Return (X, Y) of the center of cell containing provided text 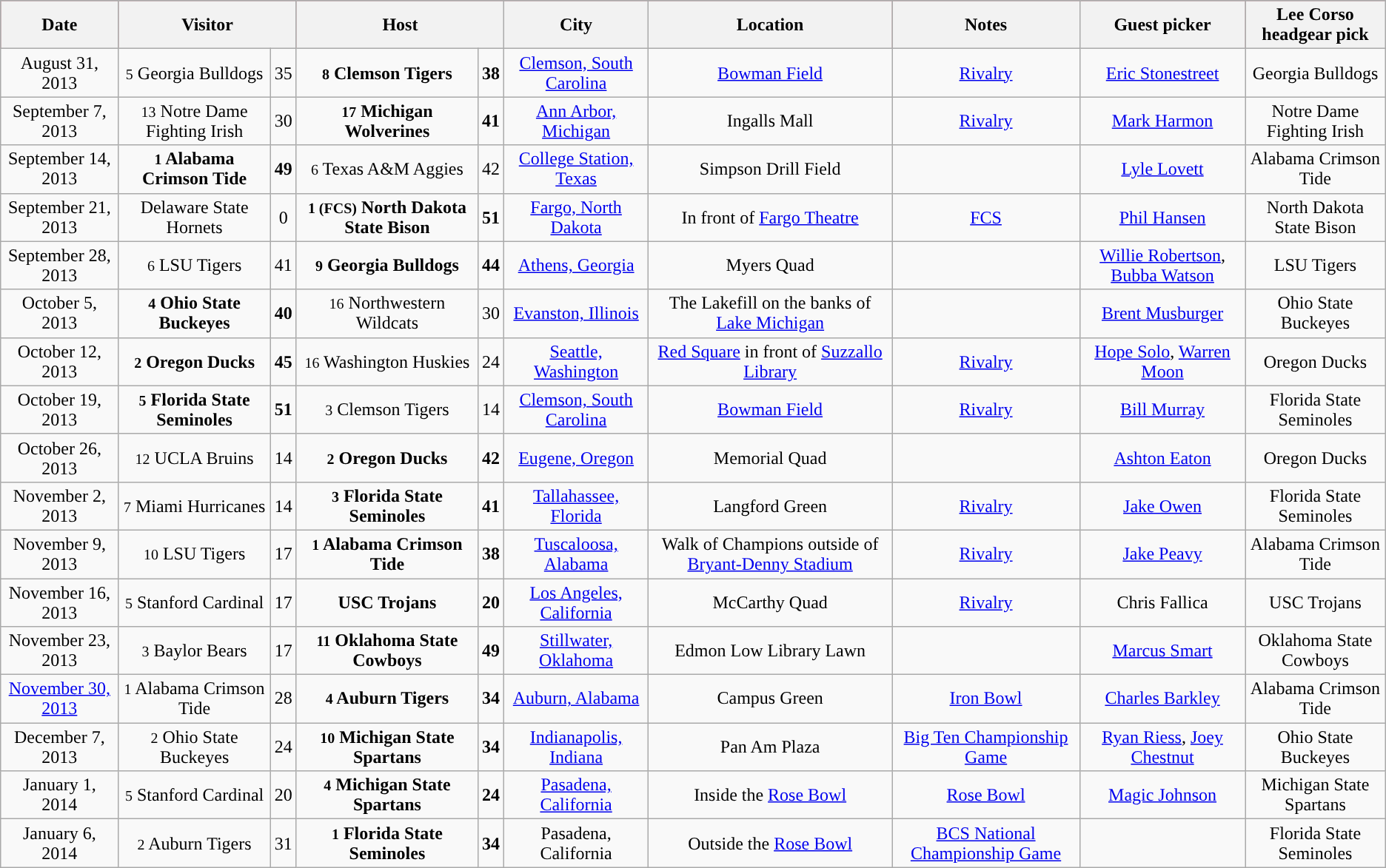
Mark Harmon (1162, 121)
Date (59, 25)
Stillwater, Oklahoma (576, 651)
Magic Johnson (1162, 795)
Evanston, Illinois (576, 314)
Auburn, Alabama (576, 699)
October 26, 2013 (59, 457)
North Dakota State Bison (1316, 218)
October 5, 2013 (59, 314)
Athens, Georgia (576, 265)
Eugene, Oregon (576, 457)
The Lakefill on the banks of Lake Michigan (770, 314)
Langford Green (770, 506)
Jake Owen (1162, 506)
Notes (986, 25)
13 Notre Dame Fighting Irish (194, 121)
Walk of Champions outside of Bryant-Denny Stadium (770, 554)
Inside the Rose Bowl (770, 795)
November 16, 2013 (59, 602)
October 12, 2013 (59, 361)
August 31, 2013 (59, 73)
Oklahoma State Cowboys (1316, 651)
Memorial Quad (770, 457)
Campus Green (770, 699)
0 (283, 218)
Edmon Low Library Lawn (770, 651)
6 Texas A&M Aggies (386, 169)
16 Washington Huskies (386, 361)
Notre Dame Fighting Irish (1316, 121)
5 Georgia Bulldogs (194, 73)
October 19, 2013 (59, 410)
Lee Corso headgear pick (1316, 25)
BCS National Championship Game (986, 844)
28 (283, 699)
Ryan Riess, Joey Chestnut (1162, 747)
Charles Barkley (1162, 699)
Phil Hansen (1162, 218)
16 Northwestern Wildcats (386, 314)
Marcus Smart (1162, 651)
Los Angeles, California (576, 602)
Chris Fallica (1162, 602)
Guest picker (1162, 25)
4 Michigan State Spartans (386, 795)
September 7, 2013 (59, 121)
Willie Robertson, Bubba Watson (1162, 265)
2 Ohio State Buckeyes (194, 747)
3 Baylor Bears (194, 651)
3 Clemson Tigers (386, 410)
17 Michigan Wolverines (386, 121)
45 (283, 361)
January 1, 2014 (59, 795)
McCarthy Quad (770, 602)
Tallahassee, Florida (576, 506)
FCS (986, 218)
Eric Stonestreet (1162, 73)
Bill Murray (1162, 410)
Iron Bowl (986, 699)
8 Clemson Tigers (386, 73)
December 7, 2013 (59, 747)
Seattle, Washington (576, 361)
LSU Tigers (1316, 265)
November 2, 2013 (59, 506)
Michigan State Spartans (1316, 795)
Tuscaloosa, Alabama (576, 554)
2 Auburn Tigers (194, 844)
City (576, 25)
Pan Am Plaza (770, 747)
5 Florida State Seminoles (194, 410)
4 Ohio State Buckeyes (194, 314)
Visitor (207, 25)
Indianapolis, Indiana (576, 747)
Host (400, 25)
11 Oklahoma State Cowboys (386, 651)
Myers Quad (770, 265)
9 Georgia Bulldogs (386, 265)
6 LSU Tigers (194, 265)
In front of Fargo Theatre (770, 218)
Outside the Rose Bowl (770, 844)
College Station, Texas (576, 169)
3 Florida State Seminoles (386, 506)
November 23, 2013 (59, 651)
January 6, 2014 (59, 844)
Delaware State Hornets (194, 218)
10 Michigan State Spartans (386, 747)
7 Miami Hurricanes (194, 506)
1 (FCS) North Dakota State Bison (386, 218)
Georgia Bulldogs (1316, 73)
Location (770, 25)
10 LSU Tigers (194, 554)
31 (283, 844)
4 Auburn Tigers (386, 699)
35 (283, 73)
Rose Bowl (986, 795)
November 30, 2013 (59, 699)
September 21, 2013 (59, 218)
Big Ten Championship Game (986, 747)
Jake Peavy (1162, 554)
September 14, 2013 (59, 169)
1 Florida State Seminoles (386, 844)
Ingalls Mall (770, 121)
12 UCLA Bruins (194, 457)
Ashton Eaton (1162, 457)
Brent Musburger (1162, 314)
Ann Arbor, Michigan (576, 121)
Simpson Drill Field (770, 169)
Fargo, North Dakota (576, 218)
Lyle Lovett (1162, 169)
Hope Solo, Warren Moon (1162, 361)
40 (283, 314)
September 28, 2013 (59, 265)
Red Square in front of Suzzallo Library (770, 361)
44 (492, 265)
November 9, 2013 (59, 554)
